Return [x, y] of the center of cell containing provided text 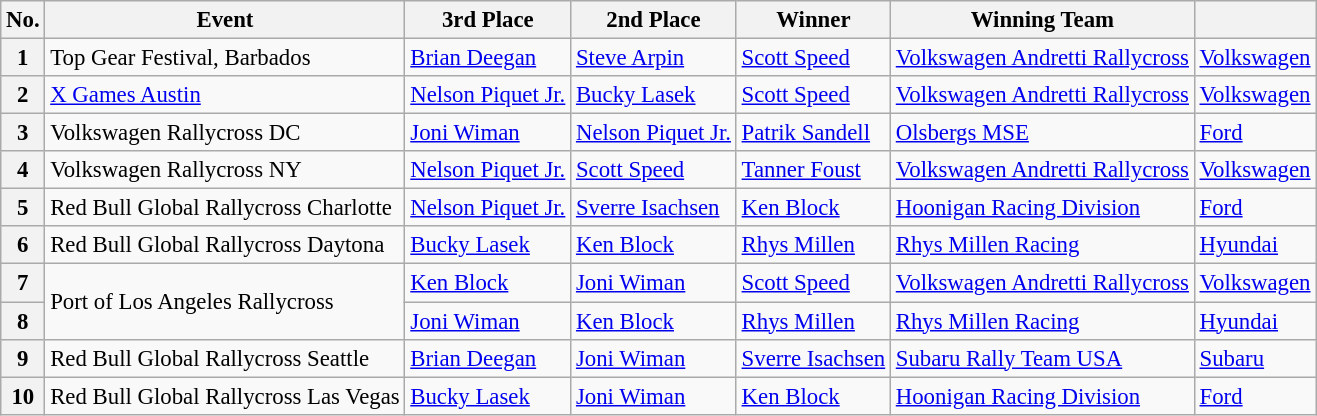
No. [23, 20]
Olsbergs MSE [1042, 133]
Winner [813, 20]
Winning Team [1042, 20]
8 [23, 321]
Volkswagen Rallycross NY [225, 170]
5 [23, 208]
Subaru [1255, 358]
Red Bull Global Rallycross Seattle [225, 358]
9 [23, 358]
Port of Los Angeles Rallycross [225, 302]
3rd Place [488, 20]
Red Bull Global Rallycross Las Vegas [225, 396]
Patrik Sandell [813, 133]
Top Gear Festival, Barbados [225, 58]
Steve Arpin [654, 58]
Tanner Foust [813, 170]
Volkswagen Rallycross DC [225, 133]
Red Bull Global Rallycross Charlotte [225, 208]
Event [225, 20]
10 [23, 396]
Red Bull Global Rallycross Daytona [225, 245]
6 [23, 245]
2nd Place [654, 20]
2 [23, 95]
7 [23, 283]
X Games Austin [225, 95]
Subaru Rally Team USA [1042, 358]
1 [23, 58]
3 [23, 133]
4 [23, 170]
